Pinpoint the cell where the given text exists, returning its [x, y] midpoint coordinate. 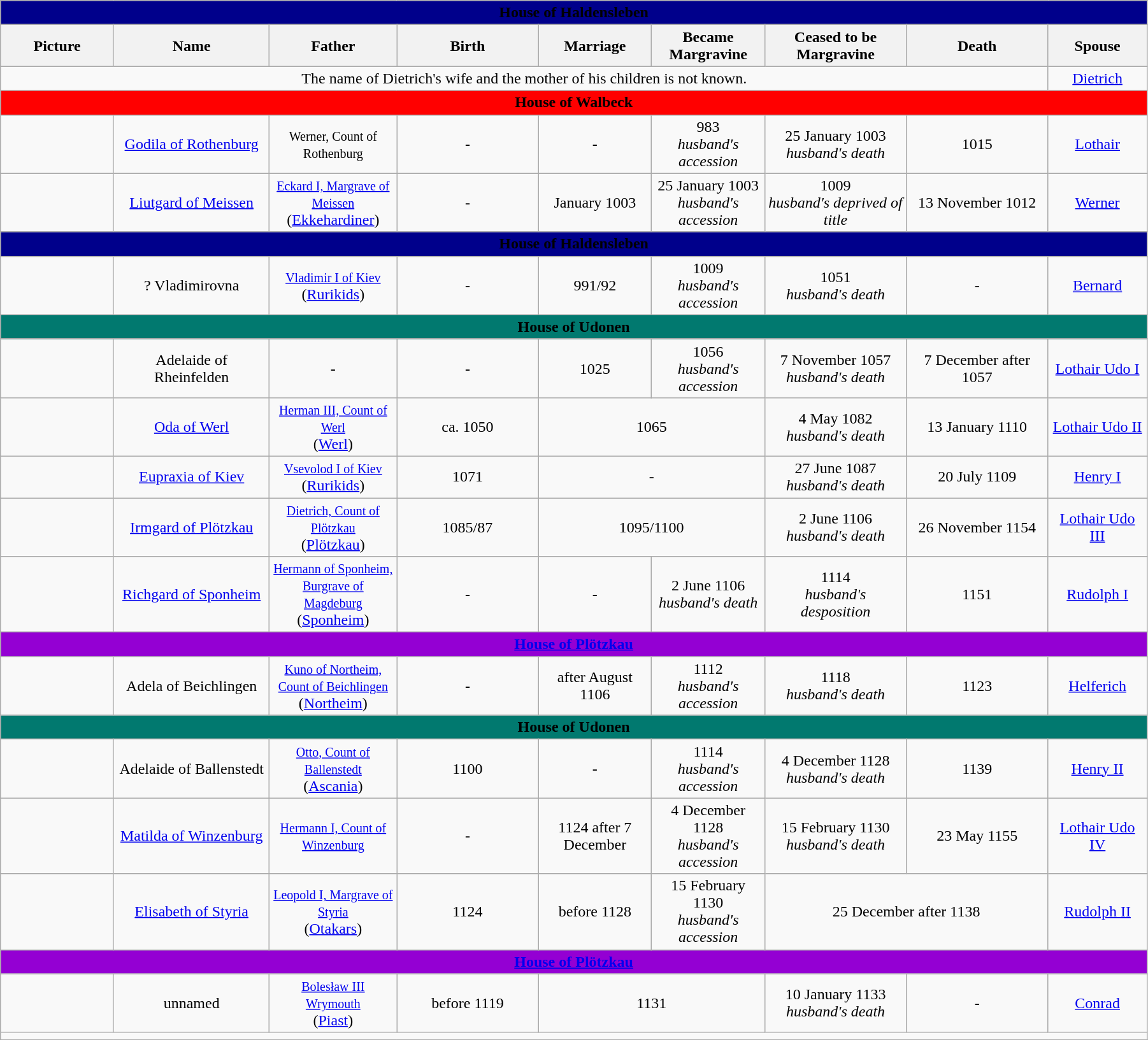
Spouse [1098, 46]
27 June 1087husband's death [835, 476]
1009husband's deprived of title [835, 203]
1051husband's death [835, 285]
1100 [468, 769]
Marriage [595, 46]
Conrad [1098, 1003]
23 May 1155 [977, 836]
Otto, Count of Ballenstedt(Ascania) [333, 769]
1071 [468, 476]
Picture [57, 46]
Ceased to be Margravine [835, 46]
? Vladimirovna [191, 285]
1114husband's accession [708, 769]
Leopold I, Margrave of Styria(Otakars) [333, 912]
Lothair Udo III [1098, 527]
4 May 1082husband's death [835, 427]
1112husband's accession [708, 686]
26 November 1154 [977, 527]
Elisabeth of Styria [191, 912]
Adelaide of Rheinfelden [191, 368]
Kuno of Northeim, Count of Beichlingen(Northeim) [333, 686]
Werner [1098, 203]
Adelaide of Ballenstedt [191, 769]
Irmgard of Plötzkau [191, 527]
Dietrich [1098, 78]
Eupraxia of Kiev [191, 476]
7 November 1057husband's death [835, 368]
January 1003 [595, 203]
1131 [651, 1003]
1124 after 7 December [595, 836]
House of Walbeck [574, 103]
before 1119 [468, 1003]
1118husband's death [835, 686]
1009husband's accession [708, 285]
1056husband's accession [708, 368]
Henry II [1098, 769]
unnamed [191, 1003]
1114husband's desposition [835, 595]
Adela of Beichlingen [191, 686]
Helferich [1098, 686]
Liutgard of Meissen [191, 203]
25 January 1003husband's death [835, 144]
1085/87 [468, 527]
Death [977, 46]
Oda of Werl [191, 427]
Herman III, Count of Werl(Werl) [333, 427]
4 December 1128husband's death [835, 769]
4 December 1128husband's accession [708, 836]
Name [191, 46]
Matilda of Winzenburg [191, 836]
1124 [468, 912]
Lothair Udo I [1098, 368]
10 January 1133husband's death [835, 1003]
Rudolph I [1098, 595]
15 February 1130husband's death [835, 836]
Lothair [1098, 144]
Richgard of Sponheim [191, 595]
991/92 [595, 285]
1139 [977, 769]
before 1128 [595, 912]
Lothair Udo II [1098, 427]
1025 [595, 368]
1151 [977, 595]
983husband's accession [708, 144]
1015 [977, 144]
1095/1100 [651, 527]
Eckard I, Margrave of Meissen(Ekkehardiner) [333, 203]
1123 [977, 686]
Birth [468, 46]
1065 [651, 427]
Henry I [1098, 476]
13 January 1110 [977, 427]
Godila of Rothenburg [191, 144]
13 November 1012 [977, 203]
25 December after 1138 [906, 912]
ca. 1050 [468, 427]
Hermann I, Count of Winzenburg [333, 836]
20 July 1109 [977, 476]
Father [333, 46]
Dietrich, Count of Plötzkau(Plötzkau) [333, 527]
after August 1106 [595, 686]
Bernard [1098, 285]
Werner, Count of Rothenburg [333, 144]
Bolesław III Wrymouth(Piast) [333, 1003]
Became Margravine [708, 46]
15 February 1130husband's accession [708, 912]
25 January 1003husband's accession [708, 203]
7 December after 1057 [977, 368]
The name of Dietrich's wife and the mother of his children is not known. [524, 78]
Lothair Udo IV [1098, 836]
Vsevolod I of Kiev(Rurikids) [333, 476]
Hermann of Sponheim, Burgrave of Magdeburg(Sponheim) [333, 595]
Vladimir I of Kiev(Rurikids) [333, 285]
Rudolph II [1098, 912]
